Find where the given text appears and provide that cell's center as (x, y) coordinate. 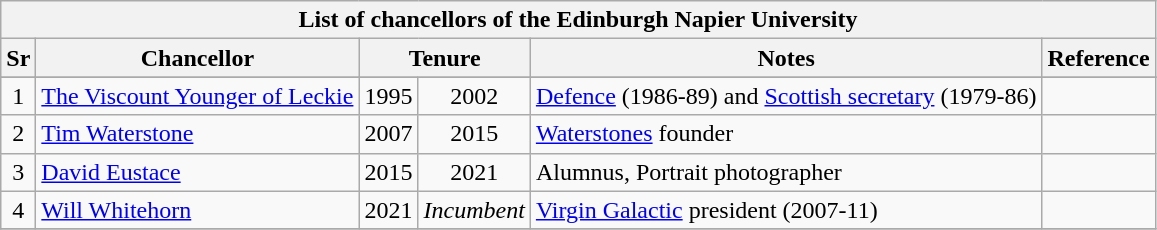
Waterstones founder (786, 134)
Sr (18, 58)
4 (18, 210)
2 (18, 134)
The Viscount Younger of Leckie (198, 96)
Alumnus, Portrait photographer (786, 172)
Will Whitehorn (198, 210)
Reference (1098, 58)
David Eustace (198, 172)
Virgin Galactic president (2007-11) (786, 210)
Notes (786, 58)
Tim Waterstone (198, 134)
1995 (388, 96)
1 (18, 96)
Defence (1986-89) and Scottish secretary (1979-86) (786, 96)
Incumbent (474, 210)
2002 (474, 96)
3 (18, 172)
2007 (388, 134)
Chancellor (198, 58)
Tenure (444, 58)
List of chancellors of the Edinburgh Napier University (578, 20)
